Scan for the cell matching the given text and deliver its [x, y] coordinate at center. 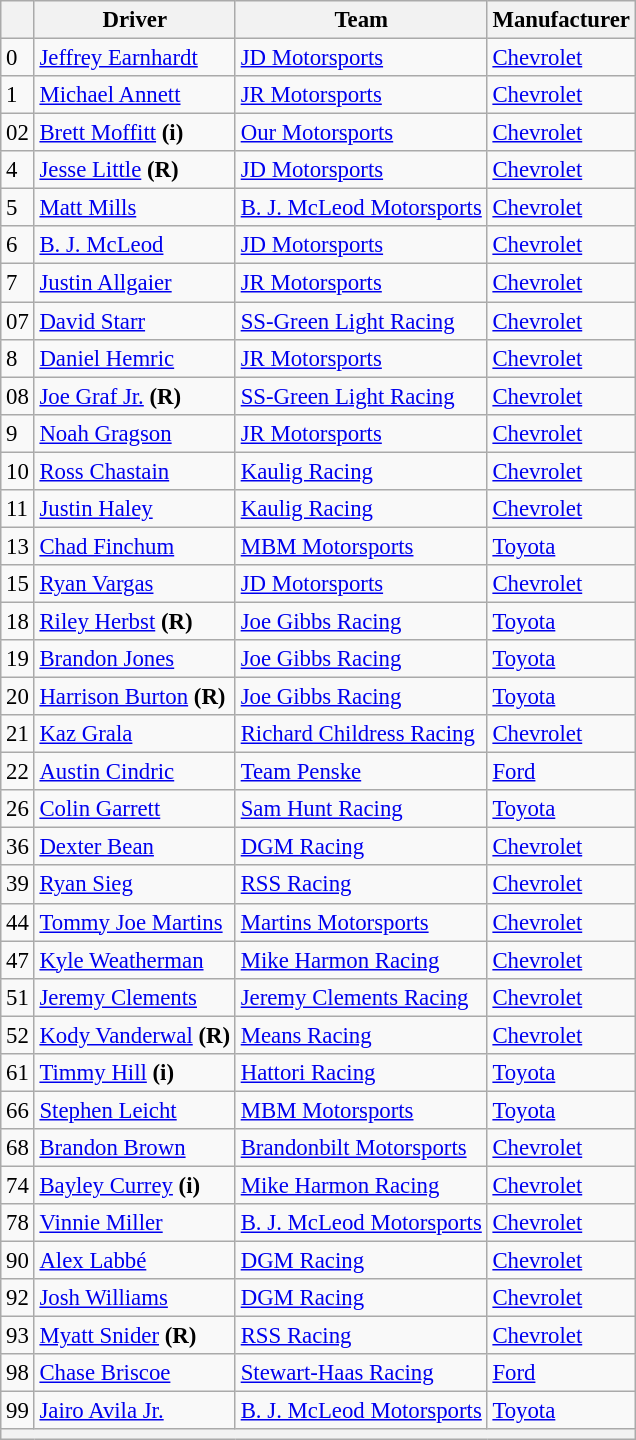
Driver [134, 20]
8 [18, 358]
Stewart-Haas Racing [361, 1373]
20 [18, 697]
Martins Motorsports [361, 922]
Austin Cindric [134, 772]
07 [18, 321]
78 [18, 1223]
44 [18, 922]
18 [18, 621]
22 [18, 772]
9 [18, 433]
7 [18, 283]
Our Motorsports [361, 133]
36 [18, 847]
Ryan Vargas [134, 584]
Justin Allgaier [134, 283]
B. J. McLeod [134, 245]
Kody Vanderwal (R) [134, 1035]
Richard Childress Racing [361, 734]
Dexter Bean [134, 847]
Hattori Racing [361, 1073]
90 [18, 1261]
0 [18, 58]
19 [18, 659]
92 [18, 1298]
Josh Williams [134, 1298]
Brandon Brown [134, 1148]
Jeremy Clements Racing [361, 997]
Ross Chastain [134, 471]
Team Penske [361, 772]
Chase Briscoe [134, 1373]
Riley Herbst (R) [134, 621]
Means Racing [361, 1035]
Noah Gragson [134, 433]
68 [18, 1148]
Brandonbilt Motorsports [361, 1148]
51 [18, 997]
Colin Garrett [134, 809]
Daniel Hemric [134, 358]
Harrison Burton (R) [134, 697]
Brett Moffitt (i) [134, 133]
Timmy Hill (i) [134, 1073]
61 [18, 1073]
Kyle Weatherman [134, 960]
74 [18, 1185]
5 [18, 208]
Jeremy Clements [134, 997]
Jeffrey Earnhardt [134, 58]
93 [18, 1336]
15 [18, 584]
Tommy Joe Martins [134, 922]
Vinnie Miller [134, 1223]
Jesse Little (R) [134, 170]
Ryan Sieg [134, 885]
11 [18, 509]
4 [18, 170]
Kaz Grala [134, 734]
Bayley Currey (i) [134, 1185]
Manufacturer [561, 20]
52 [18, 1035]
Team [361, 20]
Stephen Leicht [134, 1110]
Brandon Jones [134, 659]
Chad Finchum [134, 546]
98 [18, 1373]
39 [18, 885]
David Starr [134, 321]
21 [18, 734]
Justin Haley [134, 509]
13 [18, 546]
26 [18, 809]
Matt Mills [134, 208]
99 [18, 1411]
6 [18, 245]
66 [18, 1110]
08 [18, 396]
1 [18, 95]
Joe Graf Jr. (R) [134, 396]
Myatt Snider (R) [134, 1336]
02 [18, 133]
Sam Hunt Racing [361, 809]
Michael Annett [134, 95]
47 [18, 960]
Alex Labbé [134, 1261]
10 [18, 471]
Jairo Avila Jr. [134, 1411]
